Pinpoint the cell where the given text exists, returning its [x, y] midpoint coordinate. 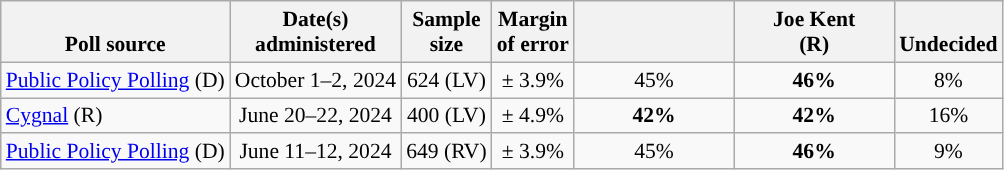
Date(s)administered [316, 32]
Marginof error [533, 32]
Undecided [948, 32]
16% [948, 116]
9% [948, 152]
649 (RV) [446, 152]
June 20–22, 2024 [316, 116]
400 (LV) [446, 116]
Cygnal (R) [116, 116]
8% [948, 80]
Poll source [116, 32]
June 11–12, 2024 [316, 152]
± 4.9% [533, 116]
Joe Kent(R) [814, 32]
624 (LV) [446, 80]
October 1–2, 2024 [316, 80]
Samplesize [446, 32]
